Search for the cell housing the specified text and yield its (x, y) center coordinate. 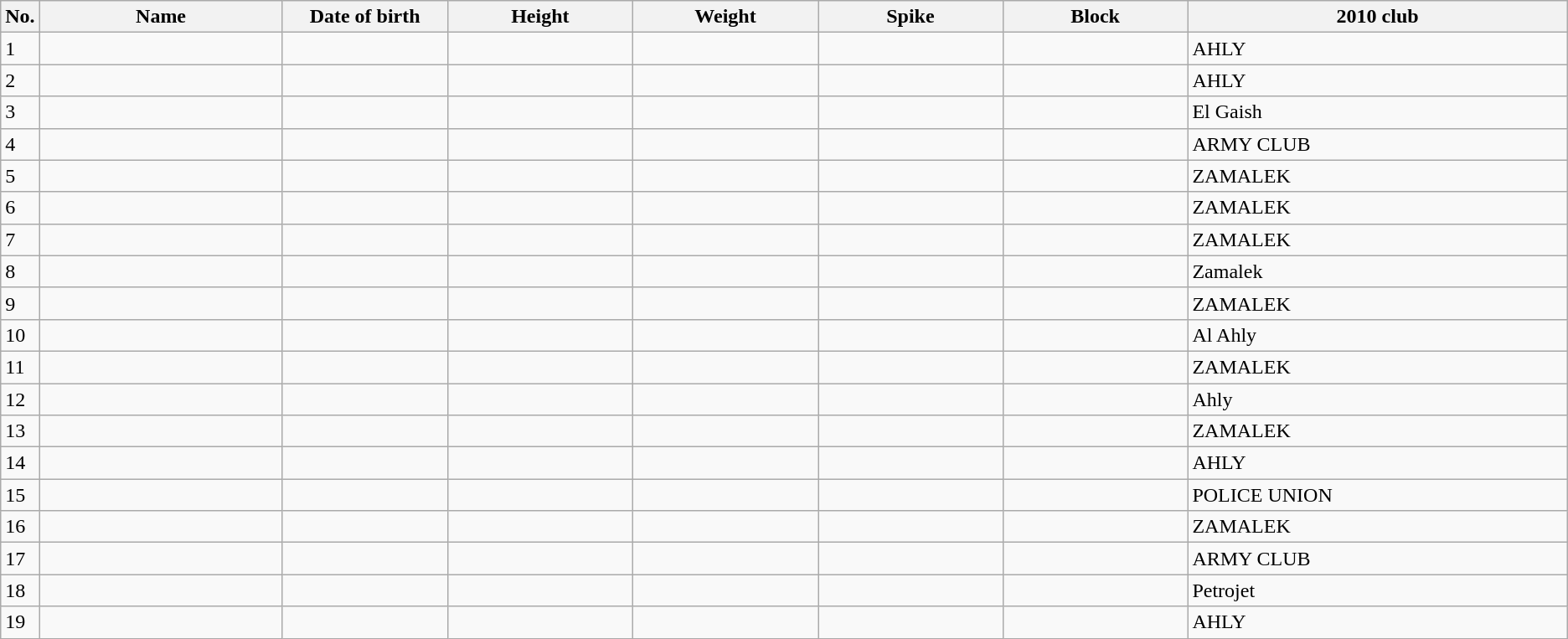
2010 club (1377, 17)
Height (539, 17)
POLICE UNION (1377, 495)
7 (20, 240)
Block (1096, 17)
2 (20, 80)
Spike (911, 17)
16 (20, 527)
Al Ahly (1377, 335)
9 (20, 303)
15 (20, 495)
Ahly (1377, 399)
11 (20, 367)
Name (161, 17)
12 (20, 399)
8 (20, 271)
13 (20, 431)
18 (20, 590)
17 (20, 559)
Zamalek (1377, 271)
1 (20, 49)
4 (20, 144)
19 (20, 622)
6 (20, 208)
No. (20, 17)
10 (20, 335)
Weight (725, 17)
Petrojet (1377, 590)
El Gaish (1377, 112)
5 (20, 176)
3 (20, 112)
Date of birth (365, 17)
14 (20, 463)
